Pinpoint the cell where the given text exists, returning its (X, Y) midpoint coordinate. 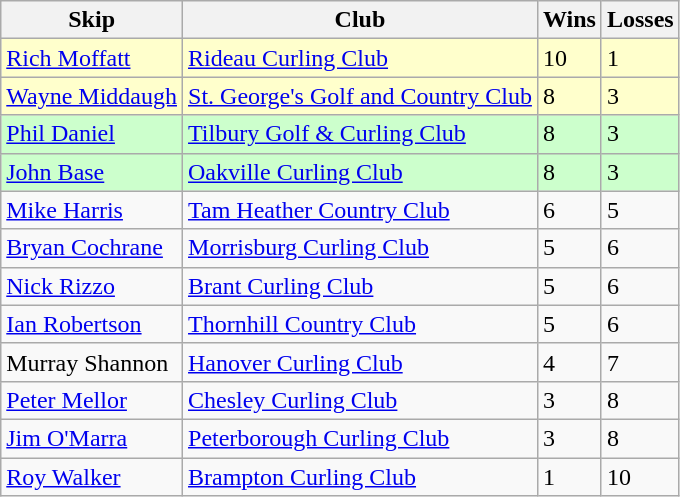
Peterborough Curling Club (360, 438)
Murray Shannon (92, 362)
Chesley Curling Club (360, 400)
Rideau Curling Club (360, 58)
Morrisburg Curling Club (360, 248)
Hanover Curling Club (360, 362)
Oakville Curling Club (360, 172)
Roy Walker (92, 477)
Wins (569, 20)
Nick Rizzo (92, 286)
Club (360, 20)
Tilbury Golf & Curling Club (360, 134)
Bryan Cochrane (92, 248)
John Base (92, 172)
Brampton Curling Club (360, 477)
Ian Robertson (92, 324)
Wayne Middaugh (92, 96)
Tam Heather Country Club (360, 210)
Brant Curling Club (360, 286)
Peter Mellor (92, 400)
Mike Harris (92, 210)
7 (640, 362)
4 (569, 362)
Rich Moffatt (92, 58)
Jim O'Marra (92, 438)
Losses (640, 20)
Phil Daniel (92, 134)
Skip (92, 20)
St. George's Golf and Country Club (360, 96)
Thornhill Country Club (360, 324)
